Pinpoint the cell where the given text exists, returning its [X, Y] midpoint coordinate. 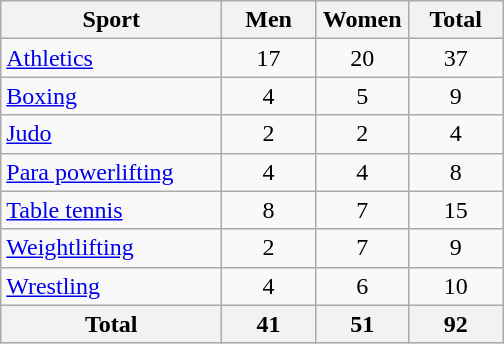
6 [362, 286]
Women [362, 20]
Table tennis [112, 210]
15 [456, 210]
5 [362, 96]
Men [269, 20]
92 [456, 324]
Wrestling [112, 286]
Para powerlifting [112, 172]
41 [269, 324]
37 [456, 58]
Judo [112, 134]
Sport [112, 20]
51 [362, 324]
Weightlifting [112, 248]
20 [362, 58]
10 [456, 286]
Athletics [112, 58]
17 [269, 58]
Boxing [112, 96]
